Provide the (x, y) coordinate of the cell's center where the given text is located.  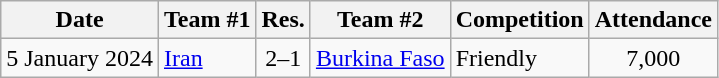
5 January 2024 (80, 58)
Iran (207, 58)
Friendly (520, 58)
Competition (520, 20)
Date (80, 20)
Burkina Faso (380, 58)
Team #2 (380, 20)
2–1 (283, 58)
Res. (283, 20)
Team #1 (207, 20)
Attendance (653, 20)
7,000 (653, 58)
